Return the [X, Y] coordinate for the center point of the cell that contains the specified text.  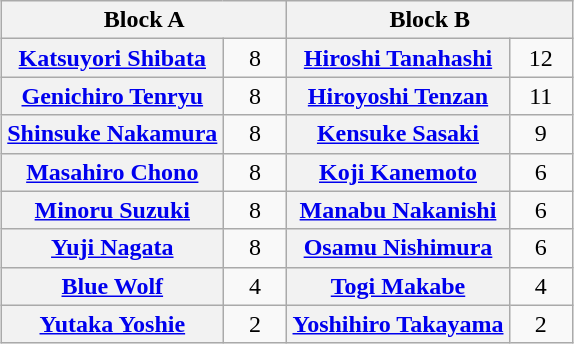
Block A [144, 20]
Minoru Suzuki [112, 210]
Blue Wolf [112, 286]
9 [541, 134]
Block B [430, 20]
Koji Kanemoto [398, 172]
Hiroyoshi Tenzan [398, 96]
Yuji Nagata [112, 248]
Osamu Nishimura [398, 248]
11 [541, 96]
Manabu Nakanishi [398, 210]
Kensuke Sasaki [398, 134]
Shinsuke Nakamura [112, 134]
Masahiro Chono [112, 172]
Katsuyori Shibata [112, 58]
Togi Makabe [398, 286]
Yutaka Yoshie [112, 324]
Genichiro Tenryu [112, 96]
Hiroshi Tanahashi [398, 58]
12 [541, 58]
Yoshihiro Takayama [398, 324]
